Determine the (x, y) coordinate at the center of the cell enclosing the given text.  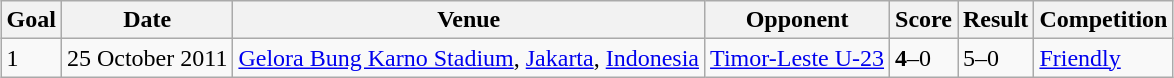
Friendly (1104, 58)
Score (924, 20)
1 (31, 58)
Competition (1104, 20)
Goal (31, 20)
Result (996, 20)
4–0 (924, 58)
Opponent (798, 20)
Date (146, 20)
Gelora Bung Karno Stadium, Jakarta, Indonesia (469, 58)
25 October 2011 (146, 58)
5–0 (996, 58)
Venue (469, 20)
Timor-Leste U-23 (798, 58)
